Locate the cell with the specified text and output its [X, Y] center coordinate. 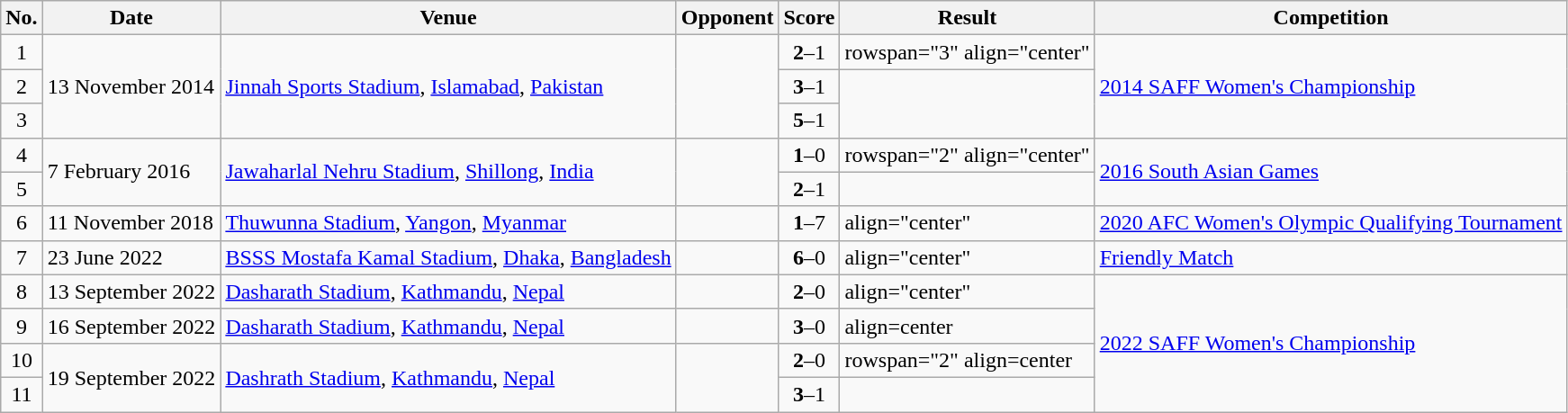
align=center [967, 326]
Thuwunna Stadium, Yangon, Myanmar [448, 223]
13 November 2014 [131, 86]
1–0 [809, 155]
rowspan="2" align="center" [967, 155]
Jinnah Sports Stadium, Islamabad, Pakistan [448, 86]
Jawaharlal Nehru Stadium, Shillong, India [448, 172]
rowspan="3" align="center" [967, 52]
Dashrath Stadium, Kathmandu, Nepal [448, 377]
Score [809, 18]
No. [22, 18]
11 November 2018 [131, 223]
2 [22, 86]
23 June 2022 [131, 257]
Venue [448, 18]
3 [22, 121]
2014 SAFF Women's Championship [1330, 86]
11 [22, 394]
19 September 2022 [131, 377]
6 [22, 223]
Result [967, 18]
Friendly Match [1330, 257]
rowspan="2" align=center [967, 360]
2022 SAFF Women's Championship [1330, 343]
4 [22, 155]
7 [22, 257]
16 September 2022 [131, 326]
5 [22, 189]
2016 South Asian Games [1330, 172]
7 February 2016 [131, 172]
Date [131, 18]
2020 AFC Women's Olympic Qualifying Tournament [1330, 223]
1–7 [809, 223]
3–0 [809, 326]
Opponent [727, 18]
Competition [1330, 18]
BSSS Mostafa Kamal Stadium, Dhaka, Bangladesh [448, 257]
9 [22, 326]
5–1 [809, 121]
13 September 2022 [131, 292]
6–0 [809, 257]
8 [22, 292]
10 [22, 360]
1 [22, 52]
